Search for the cell housing the specified text and yield its (x, y) center coordinate. 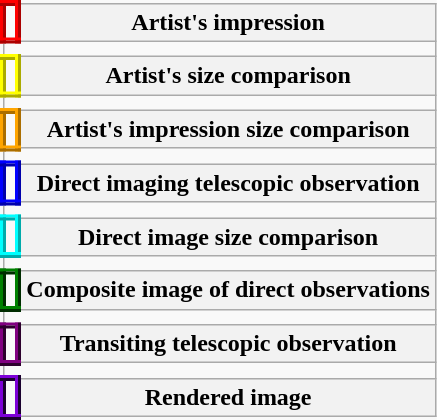
Composite image of direct observations (228, 290)
Artist's impression (228, 22)
Transiting telescopic observation (228, 344)
Artist's impression size comparison (228, 129)
Rendered image (228, 397)
Direct imaging telescopic observation (228, 183)
Direct image size comparison (228, 237)
Artist's size comparison (228, 76)
